Provide the [X, Y] coordinate of the cell's center where the given text is located.  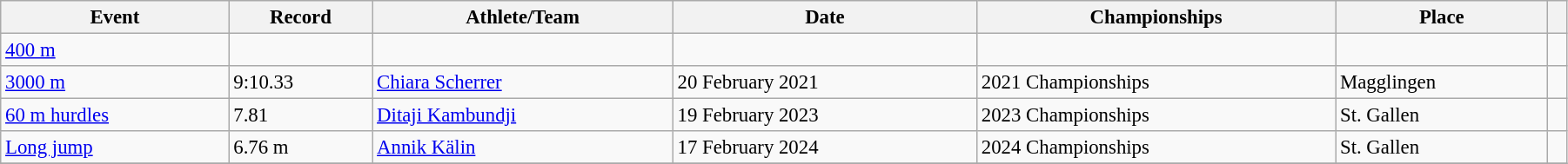
60 m hurdles [115, 115]
9:10.33 [301, 82]
7.81 [301, 115]
Event [115, 17]
Annik Kälin [522, 148]
Athlete/Team [522, 17]
19 February 2023 [825, 115]
17 February 2024 [825, 148]
2024 Championships [1156, 148]
Magglingen [1442, 82]
2023 Championships [1156, 115]
Date [825, 17]
3000 m [115, 82]
2021 Championships [1156, 82]
Long jump [115, 148]
Chiara Scherrer [522, 82]
Ditaji Kambundji [522, 115]
20 February 2021 [825, 82]
Championships [1156, 17]
400 m [115, 50]
6.76 m [301, 148]
Place [1442, 17]
Record [301, 17]
